For the text-containing cell, return its midpoint in [x, y] coordinate format. 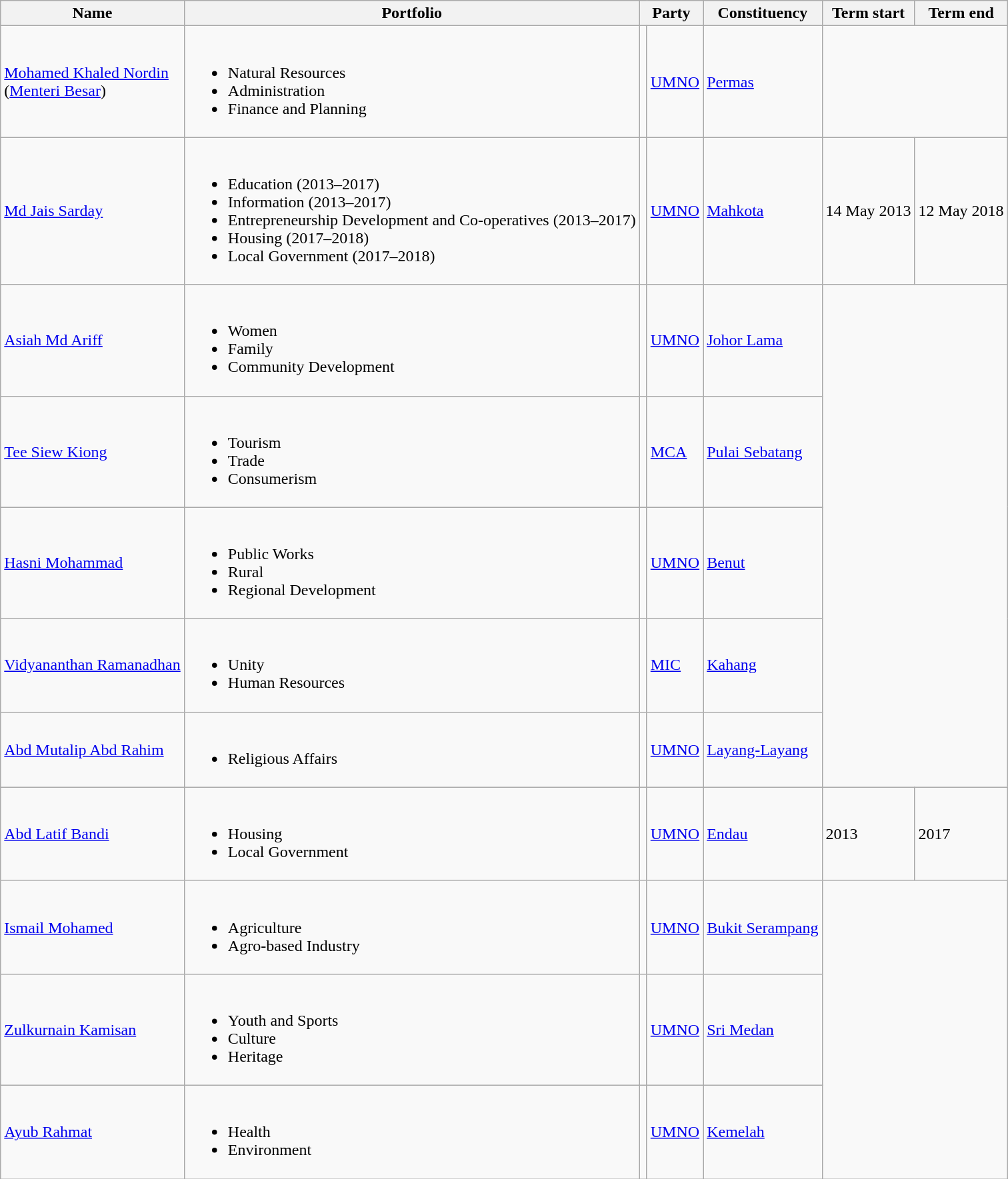
Layang-Layang [763, 749]
HousingLocal Government [412, 834]
Kahang [763, 665]
Bukit Serampang [763, 927]
2017 [961, 834]
Term end [961, 13]
Education (2013–2017)Information (2013–2017)Entrepreneurship Development and Co-operatives (2013–2017)Housing (2017–2018)Local Government (2017–2018) [412, 211]
Md Jais Sarday [93, 211]
Hasni Mohammad [93, 563]
Tee Siew Kiong [93, 452]
Mahkota [763, 211]
14 May 2013 [868, 211]
Permas [763, 81]
Ismail Mohamed [93, 927]
Youth and SportsCultureHeritage [412, 1029]
WomenFamilyCommunity Development [412, 340]
Natural ResourcesAdministrationFinance and Planning [412, 81]
Portfolio [412, 13]
Abd Mutalip Abd Rahim [93, 749]
AgricultureAgro-based Industry [412, 927]
Religious Affairs [412, 749]
Sri Medan [763, 1029]
Endau [763, 834]
Johor Lama [763, 340]
Pulai Sebatang [763, 452]
Name [93, 13]
TourismTradeConsumerism [412, 452]
12 May 2018 [961, 211]
HealthEnvironment [412, 1132]
2013 [868, 834]
Vidyananthan Ramanadhan [93, 665]
Public WorksRuralRegional Development [412, 563]
MIC [675, 665]
MCA [675, 452]
Kemelah [763, 1132]
Term start [868, 13]
Benut [763, 563]
Zulkurnain Kamisan [93, 1029]
Constituency [763, 13]
Ayub Rahmat [93, 1132]
Asiah Md Ariff [93, 340]
Party [671, 13]
UnityHuman Resources [412, 665]
Abd Latif Bandi [93, 834]
Mohamed Khaled Nordin (Menteri Besar) [93, 81]
